For the text-containing cell, return its midpoint in (x, y) coordinate format. 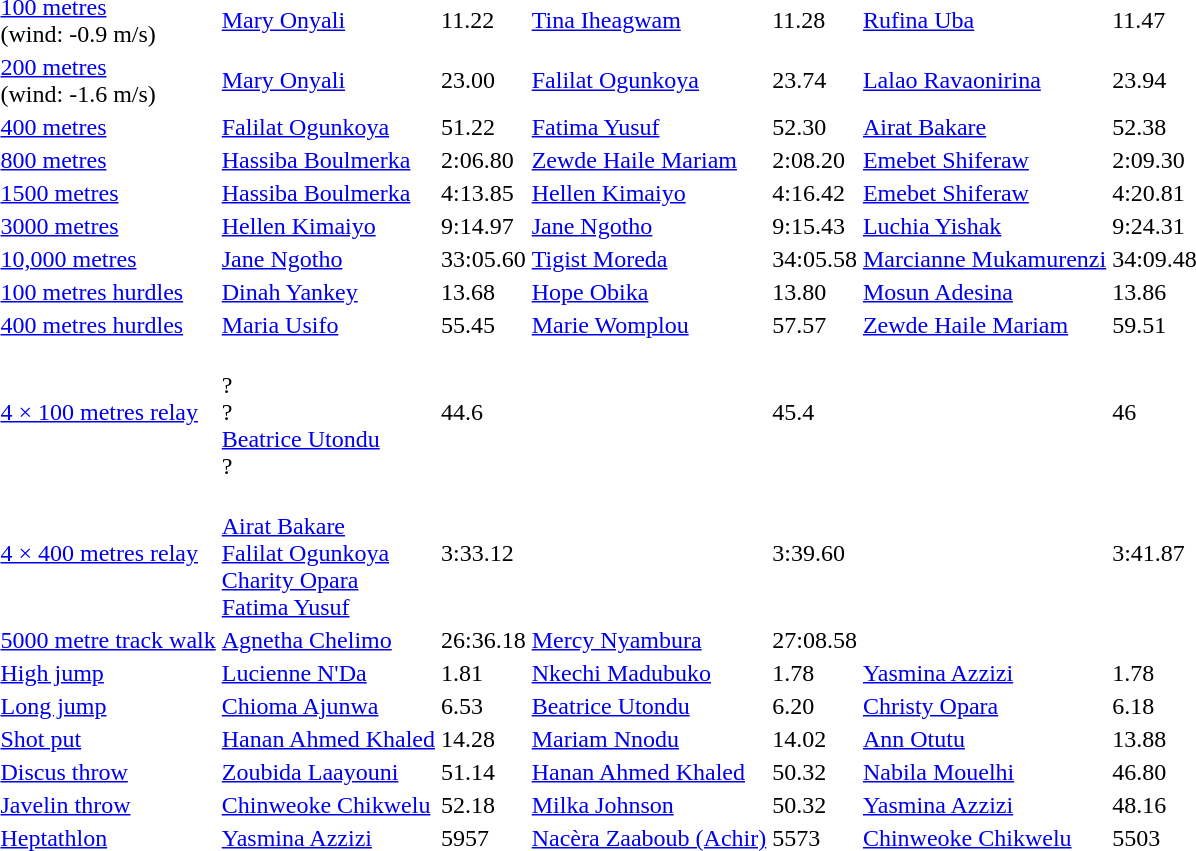
9:14.97 (484, 226)
27:08.58 (815, 640)
3:39.60 (815, 553)
Chioma Ajunwa (328, 706)
Fatima Yusuf (649, 127)
Hope Obika (649, 292)
23.74 (815, 80)
3:33.12 (484, 553)
9:15.43 (815, 226)
Airat Bakare (984, 127)
34:05.58 (815, 259)
Mercy Nyambura (649, 640)
2:08.20 (815, 160)
Mary Onyali (328, 80)
Dinah Yankey (328, 292)
Luchia Yishak (984, 226)
Mariam Nnodu (649, 739)
14.02 (815, 739)
6.20 (815, 706)
Marcianne Mukamurenzi (984, 259)
Marie Womplou (649, 325)
Nabila Mouelhi (984, 772)
52.18 (484, 805)
44.6 (484, 412)
Beatrice Utondu (649, 706)
13.80 (815, 292)
57.57 (815, 325)
4:16.42 (815, 193)
6.53 (484, 706)
26:36.18 (484, 640)
Ann Otutu (984, 739)
??Beatrice Utondu? (328, 412)
Chinweoke Chikwelu (328, 805)
Lucienne N'Da (328, 673)
Milka Johnson (649, 805)
4:13.85 (484, 193)
1.78 (815, 673)
45.4 (815, 412)
51.14 (484, 772)
Zoubida Laayouni (328, 772)
13.68 (484, 292)
Agnetha Chelimo (328, 640)
1.81 (484, 673)
Mosun Adesina (984, 292)
52.30 (815, 127)
55.45 (484, 325)
Tigist Moreda (649, 259)
Maria Usifo (328, 325)
51.22 (484, 127)
14.28 (484, 739)
23.00 (484, 80)
Nkechi Madubuko (649, 673)
Airat BakareFalilat OgunkoyaCharity OparaFatima Yusuf (328, 553)
33:05.60 (484, 259)
Lalao Ravaonirina (984, 80)
2:06.80 (484, 160)
Christy Opara (984, 706)
